Provide the [X, Y] coordinate of the cell's center where the given text is located.  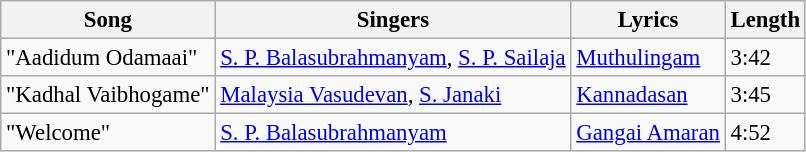
Lyrics [648, 20]
4:52 [765, 133]
Length [765, 20]
"Aadidum Odamaai" [108, 58]
"Kadhal Vaibhogame" [108, 95]
S. P. Balasubrahmanyam, S. P. Sailaja [393, 58]
Song [108, 20]
Singers [393, 20]
S. P. Balasubrahmanyam [393, 133]
3:45 [765, 95]
3:42 [765, 58]
Gangai Amaran [648, 133]
Malaysia Vasudevan, S. Janaki [393, 95]
"Welcome" [108, 133]
Kannadasan [648, 95]
Muthulingam [648, 58]
